Provide the (x, y) coordinate of the cell's center where the given text is located.  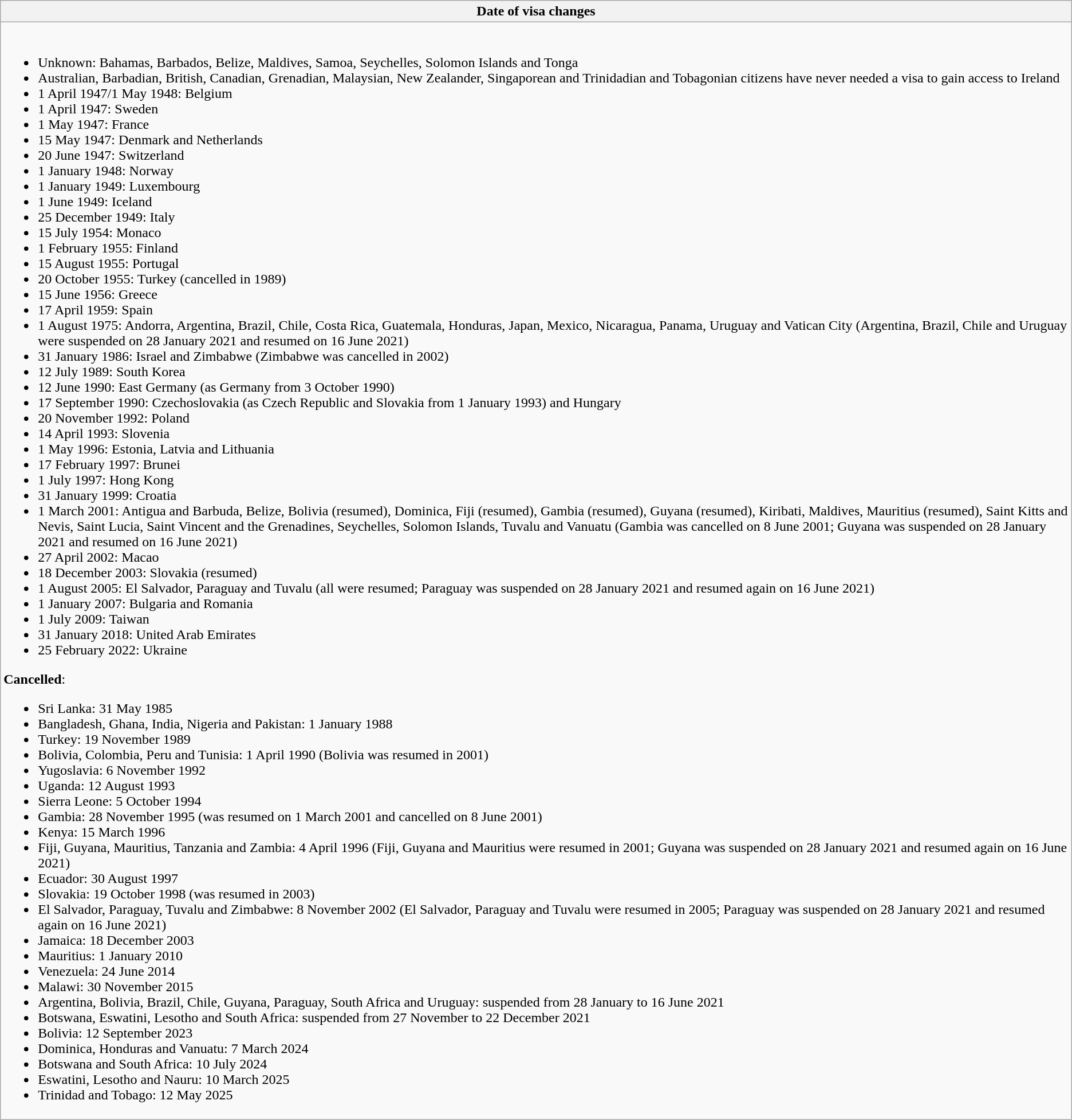
Date of visa changes (536, 11)
